Extract the (x, y) coordinate from the center of the cell holding the provided text.  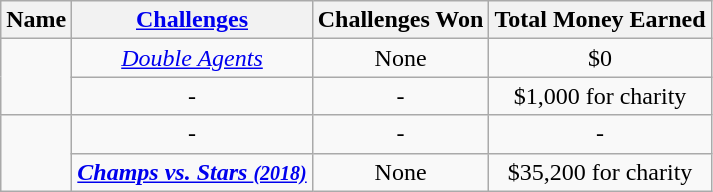
Champs vs. Stars (2018) (192, 172)
Challenges (192, 20)
Double Agents (192, 58)
Total Money Earned (600, 20)
Challenges Won (400, 20)
$0 (600, 58)
$1,000 for charity (600, 96)
$35,200 for charity (600, 172)
Name (36, 20)
